Extract the [X, Y] coordinate from the center of the cell holding the provided text.  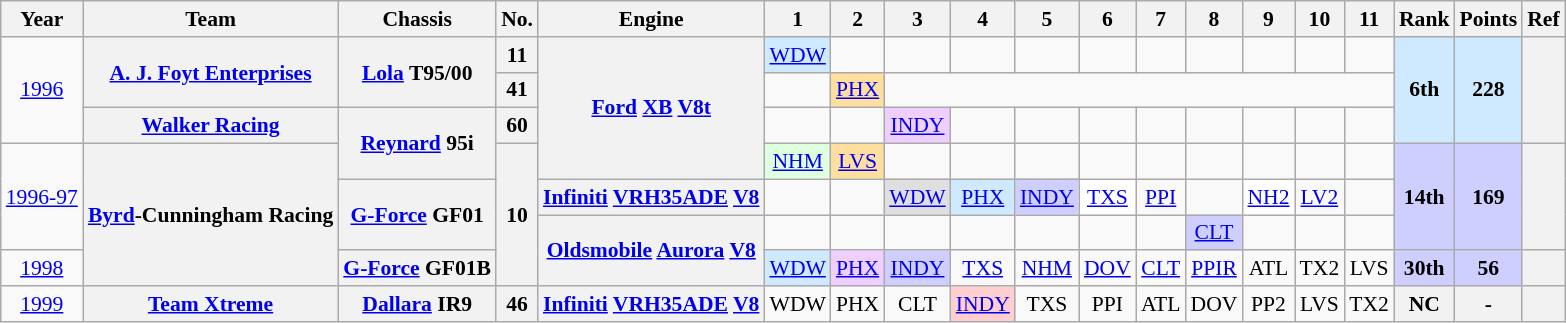
Year [42, 19]
1998 [42, 269]
Points [1489, 19]
Oldsmobile Aurora V8 [651, 250]
NH2 [1268, 197]
Reynard 95i [417, 144]
Ford XB V8t [651, 108]
2 [858, 19]
8 [1214, 19]
30th [1424, 269]
Engine [651, 19]
A. J. Foyt Enterprises [210, 72]
6 [1108, 19]
Team [210, 19]
9 [1268, 19]
41 [517, 90]
LV2 [1320, 197]
Walker Racing [210, 126]
1999 [42, 304]
No. [517, 19]
- [1489, 304]
3 [917, 19]
56 [1489, 269]
1996-97 [42, 198]
Chassis [417, 19]
G-Force GF01B [417, 269]
6th [1424, 90]
PP2 [1268, 304]
Byrd-Cunningham Racing [210, 215]
7 [1161, 19]
Lola T95/00 [417, 72]
46 [517, 304]
Rank [1424, 19]
4 [983, 19]
Ref [1543, 19]
G-Force GF01 [417, 214]
169 [1489, 198]
14th [1424, 198]
PPIR [1214, 269]
Dallara IR9 [417, 304]
5 [1047, 19]
60 [517, 126]
NC [1424, 304]
1 [797, 19]
1996 [42, 90]
Team Xtreme [210, 304]
228 [1489, 90]
